Extract the [X, Y] coordinate from the center of the cell holding the provided text.  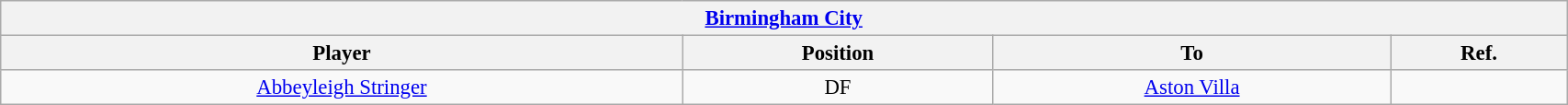
DF [838, 87]
Aston Villa [1192, 87]
Position [838, 53]
To [1192, 53]
Birmingham City [784, 18]
Player [342, 53]
Ref. [1479, 53]
Abbeyleigh Stringer [342, 87]
